From the cell containing the given text, extract its center point as [X, Y] coordinate. 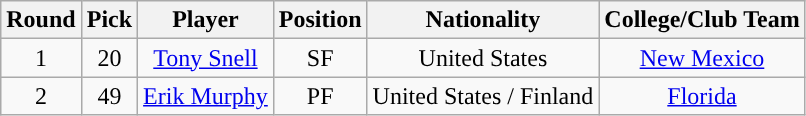
Nationality [483, 20]
United States / Finland [483, 96]
SF [320, 58]
College/Club Team [702, 20]
Tony Snell [206, 58]
2 [41, 96]
Player [206, 20]
Position [320, 20]
20 [109, 58]
Erik Murphy [206, 96]
New Mexico [702, 58]
49 [109, 96]
Pick [109, 20]
United States [483, 58]
Florida [702, 96]
PF [320, 96]
1 [41, 58]
Round [41, 20]
